Identify which cell holds the provided text, then report its (X, Y) central coordinate. 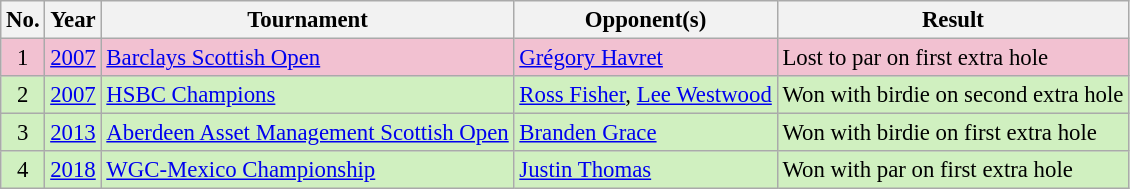
HSBC Champions (308, 95)
Grégory Havret (646, 58)
3 (23, 133)
Won with par on first extra hole (953, 170)
2018 (73, 170)
Won with birdie on second extra hole (953, 95)
4 (23, 170)
2013 (73, 133)
1 (23, 58)
Won with birdie on first extra hole (953, 133)
Justin Thomas (646, 170)
Tournament (308, 20)
Year (73, 20)
WGC-Mexico Championship (308, 170)
Result (953, 20)
2 (23, 95)
Ross Fisher, Lee Westwood (646, 95)
Aberdeen Asset Management Scottish Open (308, 133)
Barclays Scottish Open (308, 58)
Branden Grace (646, 133)
No. (23, 20)
Lost to par on first extra hole (953, 58)
Opponent(s) (646, 20)
